Identify which cell holds the provided text, then report its (X, Y) central coordinate. 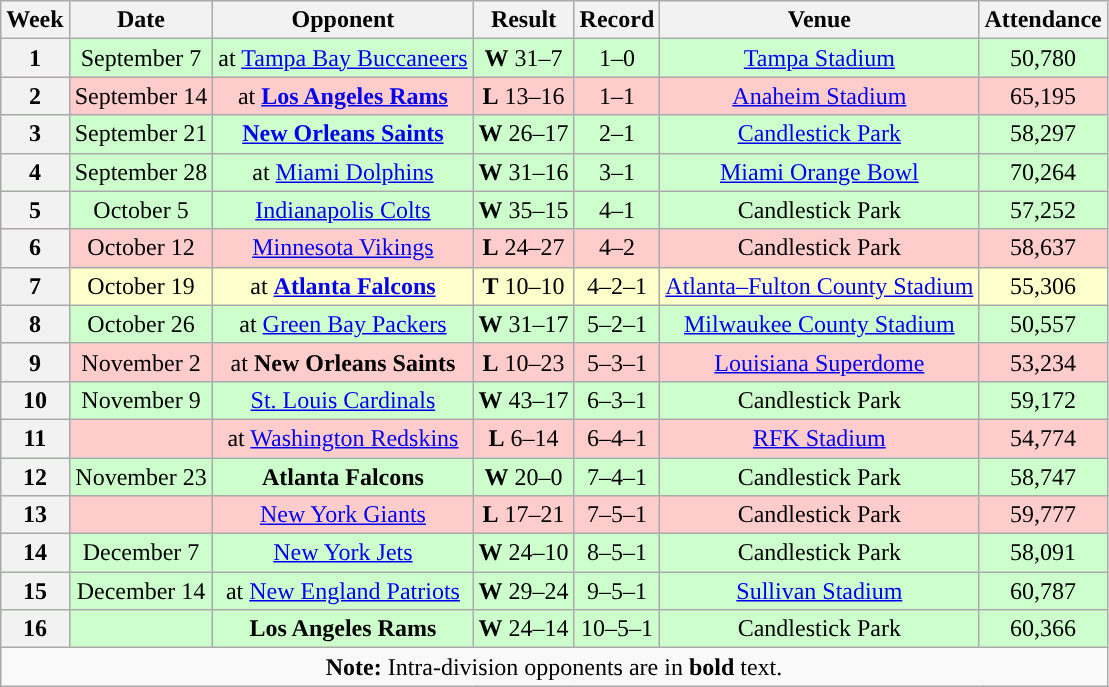
December 7 (141, 553)
September 21 (141, 134)
November 23 (141, 477)
Miami Orange Bowl (820, 172)
at Atlanta Falcons (343, 286)
16 (35, 629)
T 10–10 (524, 286)
53,234 (1043, 362)
55,306 (1043, 286)
September 7 (141, 58)
8–5–1 (617, 553)
at Miami Dolphins (343, 172)
Atlanta Falcons (343, 477)
L 17–21 (524, 515)
Minnesota Vikings (343, 248)
W 31–7 (524, 58)
at New Orleans Saints (343, 362)
8 (35, 324)
October 19 (141, 286)
Opponent (343, 20)
5–3–1 (617, 362)
L 6–14 (524, 438)
1–0 (617, 58)
at Los Angeles Rams (343, 96)
58,091 (1043, 553)
Result (524, 20)
Tampa Stadium (820, 58)
65,195 (1043, 96)
Indianapolis Colts (343, 210)
1 (35, 58)
October 26 (141, 324)
at Green Bay Packers (343, 324)
St. Louis Cardinals (343, 400)
September 14 (141, 96)
6 (35, 248)
W 24–10 (524, 553)
at Washington Redskins (343, 438)
4 (35, 172)
Anaheim Stadium (820, 96)
Attendance (1043, 20)
3 (35, 134)
W 20–0 (524, 477)
RFK Stadium (820, 438)
Louisiana Superdome (820, 362)
12 (35, 477)
October 5 (141, 210)
11 (35, 438)
Week (35, 20)
5–2–1 (617, 324)
50,780 (1043, 58)
60,787 (1043, 591)
September 28 (141, 172)
6–3–1 (617, 400)
60,366 (1043, 629)
Los Angeles Rams (343, 629)
2–1 (617, 134)
New York Giants (343, 515)
4–2 (617, 248)
9–5–1 (617, 591)
58,297 (1043, 134)
10–5–1 (617, 629)
W 26–17 (524, 134)
Record (617, 20)
13 (35, 515)
14 (35, 553)
15 (35, 591)
W 31–16 (524, 172)
November 2 (141, 362)
November 9 (141, 400)
New York Jets (343, 553)
L 24–27 (524, 248)
W 24–14 (524, 629)
December 14 (141, 591)
7–5–1 (617, 515)
Atlanta–Fulton County Stadium (820, 286)
54,774 (1043, 438)
Milwaukee County Stadium (820, 324)
9 (35, 362)
4–1 (617, 210)
3–1 (617, 172)
4–2–1 (617, 286)
58,747 (1043, 477)
7 (35, 286)
Date (141, 20)
New Orleans Saints (343, 134)
5 (35, 210)
2 (35, 96)
50,557 (1043, 324)
59,777 (1043, 515)
57,252 (1043, 210)
58,637 (1043, 248)
10 (35, 400)
7–4–1 (617, 477)
W 43–17 (524, 400)
October 12 (141, 248)
Sullivan Stadium (820, 591)
59,172 (1043, 400)
W 35–15 (524, 210)
W 29–24 (524, 591)
Venue (820, 20)
Note: Intra-division opponents are in bold text. (554, 667)
70,264 (1043, 172)
6–4–1 (617, 438)
at New England Patriots (343, 591)
at Tampa Bay Buccaneers (343, 58)
1–1 (617, 96)
L 10–23 (524, 362)
L 13–16 (524, 96)
W 31–17 (524, 324)
